Detect which cell encompasses the target text, then output its (x, y) center coordinate. 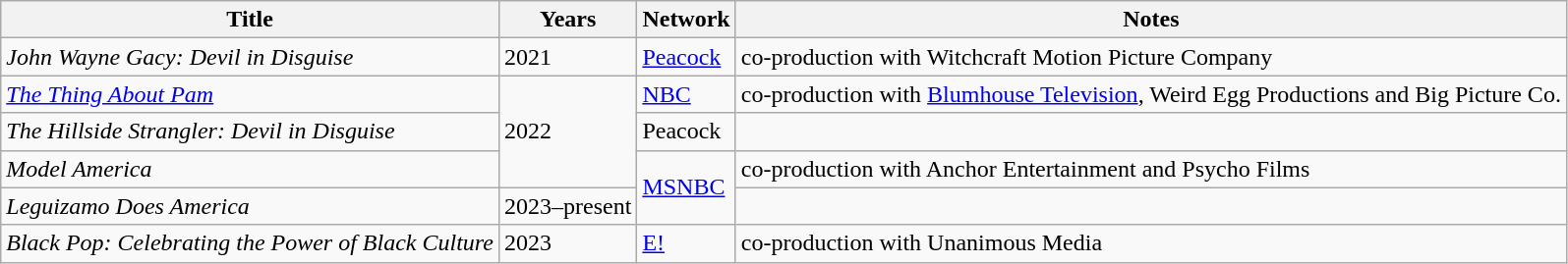
Network (686, 20)
MSNBC (686, 187)
Model America (250, 169)
2022 (567, 132)
co-production with Anchor Entertainment and Psycho Films (1150, 169)
Leguizamo Does America (250, 206)
John Wayne Gacy: Devil in Disguise (250, 57)
The Thing About Pam (250, 94)
Black Pop: Celebrating the Power of Black Culture (250, 243)
The Hillside Strangler: Devil in Disguise (250, 132)
2021 (567, 57)
E! (686, 243)
co-production with Unanimous Media (1150, 243)
2023 (567, 243)
Years (567, 20)
Title (250, 20)
2023–present (567, 206)
co-production with Witchcraft Motion Picture Company (1150, 57)
NBC (686, 94)
co-production with Blumhouse Television, Weird Egg Productions and Big Picture Co. (1150, 94)
Notes (1150, 20)
